Search for the cell housing the specified text and yield its [x, y] center coordinate. 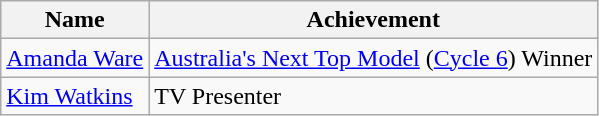
Kim Watkins [75, 96]
TV Presenter [374, 96]
Name [75, 20]
Amanda Ware [75, 58]
Achievement [374, 20]
Australia's Next Top Model (Cycle 6) Winner [374, 58]
